For the text-containing cell, return its midpoint in (x, y) coordinate format. 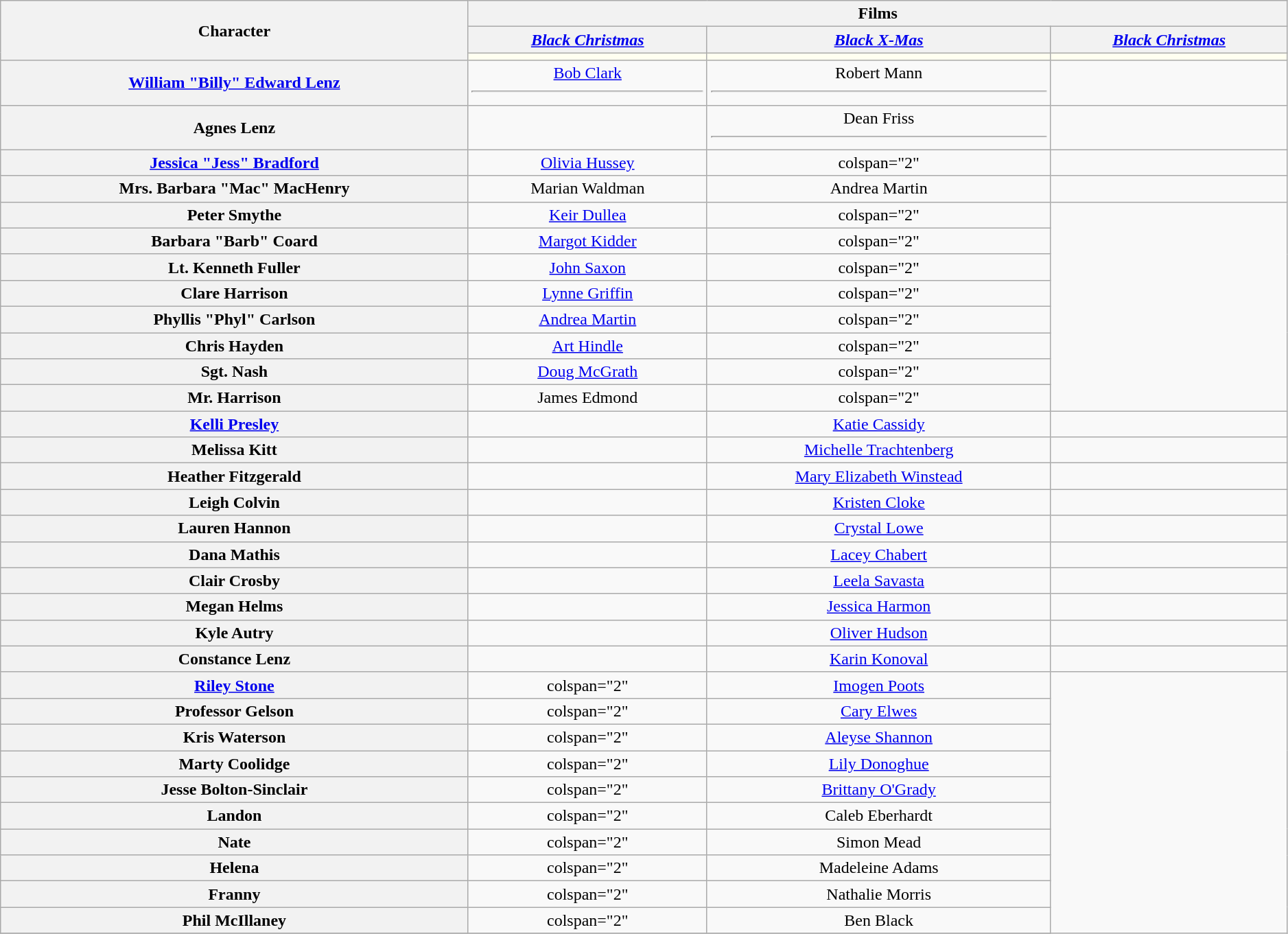
Clare Harrison (235, 293)
Keir Dullea (587, 215)
Art Hindle (587, 345)
Marian Waldman (587, 189)
Peter Smythe (235, 215)
Kyle Autry (235, 633)
Aleyse Shannon (878, 737)
Bob Clark (587, 82)
Lynne Griffin (587, 293)
Kris Waterson (235, 737)
Nate (235, 842)
Doug McGrath (587, 372)
James Edmond (587, 398)
Marty Coolidge (235, 764)
Lacey Chabert (878, 554)
Constance Lenz (235, 659)
Sgt. Nash (235, 372)
Crystal Lowe (878, 528)
Lt. Kenneth Fuller (235, 267)
Mr. Harrison (235, 398)
Riley Stone (235, 685)
Margot Kidder (587, 241)
Nathalie Morris (878, 894)
Caleb Eberhardt (878, 816)
Barbara "Barb" Coard (235, 241)
Cary Elwes (878, 711)
William "Billy" Edward Lenz (235, 82)
Dana Mathis (235, 554)
Imogen Poots (878, 685)
Brittany O'Grady (878, 790)
Mrs. Barbara "Mac" MacHenry (235, 189)
Simon Mead (878, 842)
Phyllis "Phyl" Carlson (235, 319)
Helena (235, 868)
Character (235, 30)
Michelle Trachtenberg (878, 450)
Phil McIllaney (235, 920)
Black X-Mas (878, 40)
Oliver Hudson (878, 633)
Ben Black (878, 920)
Lauren Hannon (235, 528)
Jessica "Jess" Bradford (235, 163)
Madeleine Adams (878, 868)
Lily Donoghue (878, 764)
Leela Savasta (878, 581)
Chris Hayden (235, 345)
Kelli Presley (235, 424)
John Saxon (587, 267)
Megan Helms (235, 607)
Leigh Colvin (235, 502)
Melissa Kitt (235, 450)
Clair Crosby (235, 581)
Mary Elizabeth Winstead (878, 476)
Landon (235, 816)
Kristen Cloke (878, 502)
Robert Mann (878, 82)
Karin Konoval (878, 659)
Olivia Hussey (587, 163)
Jesse Bolton-Sinclair (235, 790)
Franny (235, 894)
Heather Fitzgerald (235, 476)
Professor Gelson (235, 711)
Films (878, 14)
Katie Cassidy (878, 424)
Agnes Lenz (235, 128)
Dean Friss (878, 128)
Jessica Harmon (878, 607)
